Capture the cell that displays the provided text and extract its [x, y] central coordinate. 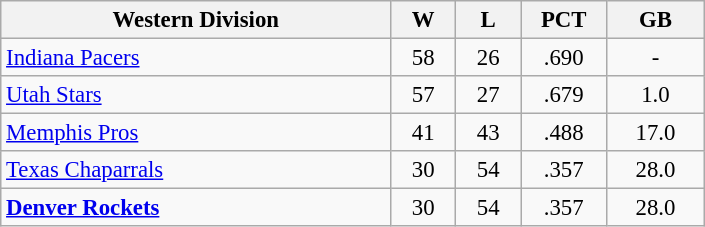
Indiana Pacers [196, 58]
58 [424, 58]
Texas Chaparrals [196, 170]
GB [656, 20]
.488 [564, 133]
- [656, 58]
57 [424, 95]
1.0 [656, 95]
Denver Rockets [196, 208]
Memphis Pros [196, 133]
Western Division [196, 20]
W [424, 20]
PCT [564, 20]
Utah Stars [196, 95]
27 [488, 95]
.679 [564, 95]
.690 [564, 58]
41 [424, 133]
26 [488, 58]
L [488, 20]
43 [488, 133]
17.0 [656, 133]
